For the text-containing cell, return its midpoint in [X, Y] coordinate format. 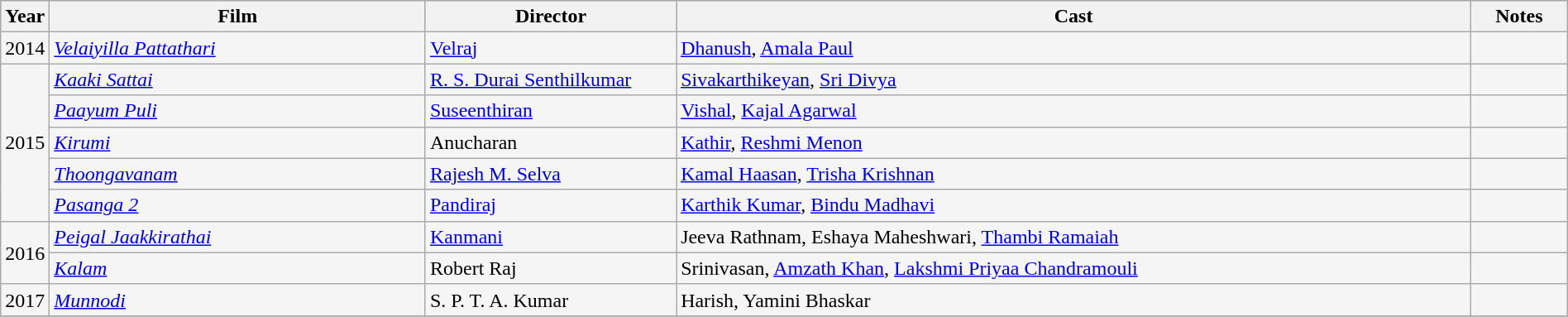
Velraj [551, 48]
Paayum Puli [238, 111]
Kaaki Sattai [238, 79]
Year [25, 17]
Kanmani [551, 237]
Harish, Yamini Bhaskar [1073, 300]
Peigal Jaakkirathai [238, 237]
Karthik Kumar, Bindu Madhavi [1073, 205]
Notes [1520, 17]
2014 [25, 48]
R. S. Durai Senthilkumar [551, 79]
Kamal Haasan, Trisha Krishnan [1073, 174]
2017 [25, 300]
Director [551, 17]
Velaiyilla Pattathari [238, 48]
Suseenthiran [551, 111]
Jeeva Rathnam, Eshaya Maheshwari, Thambi Ramaiah [1073, 237]
Kalam [238, 268]
Anucharan [551, 142]
Pandiraj [551, 205]
Pasanga 2 [238, 205]
Rajesh M. Selva [551, 174]
Robert Raj [551, 268]
2015 [25, 142]
S. P. T. A. Kumar [551, 300]
Vishal, Kajal Agarwal [1073, 111]
Thoongavanam [238, 174]
Sivakarthikeyan, Sri Divya [1073, 79]
Cast [1073, 17]
2016 [25, 252]
Kathir, Reshmi Menon [1073, 142]
Munnodi [238, 300]
Kirumi [238, 142]
Dhanush, Amala Paul [1073, 48]
Srinivasan, Amzath Khan, Lakshmi Priyaa Chandramouli [1073, 268]
Film [238, 17]
